Detect which cell encompasses the target text, then output its (x, y) center coordinate. 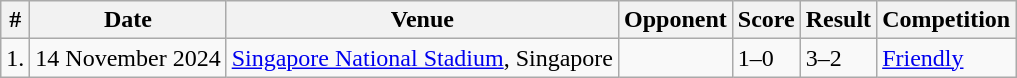
Venue (422, 20)
3–2 (838, 58)
Result (838, 20)
1–0 (766, 58)
Score (766, 20)
# (16, 20)
Singapore National Stadium, Singapore (422, 58)
Date (128, 20)
Competition (946, 20)
Friendly (946, 58)
14 November 2024 (128, 58)
1. (16, 58)
Opponent (676, 20)
